Locate the cell with the specified text and output its [x, y] center coordinate. 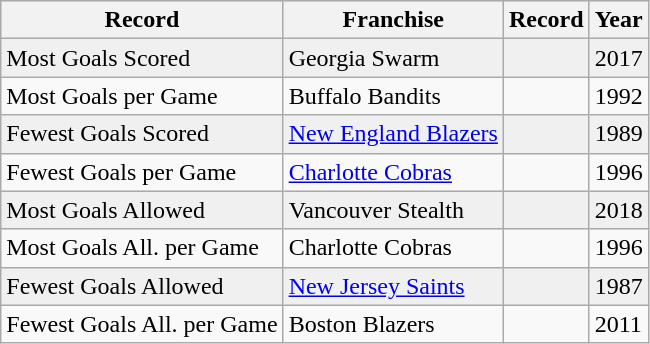
Most Goals Allowed [142, 210]
1987 [618, 286]
Vancouver Stealth [393, 210]
Year [618, 20]
Fewest Goals Allowed [142, 286]
Georgia Swarm [393, 58]
Boston Blazers [393, 324]
Buffalo Bandits [393, 96]
Franchise [393, 20]
1989 [618, 134]
Most Goals per Game [142, 96]
Most Goals All. per Game [142, 248]
New Jersey Saints [393, 286]
1992 [618, 96]
New England Blazers [393, 134]
2011 [618, 324]
2017 [618, 58]
2018 [618, 210]
Most Goals Scored [142, 58]
Fewest Goals All. per Game [142, 324]
Fewest Goals per Game [142, 172]
Fewest Goals Scored [142, 134]
